Scan for the cell matching the given text and deliver its [x, y] coordinate at center. 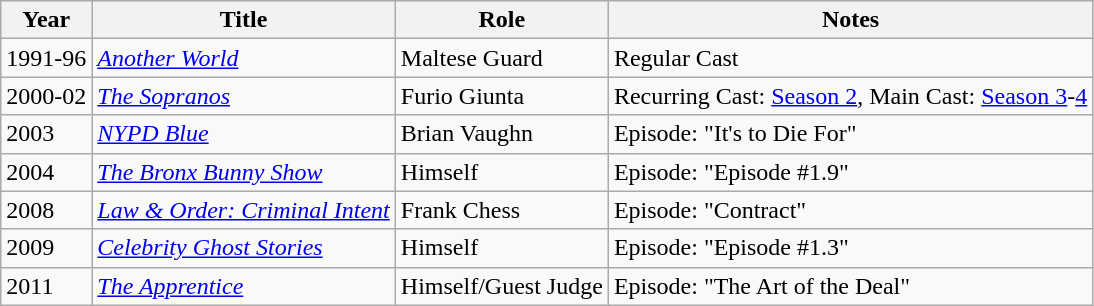
Episode: "It's to Die For" [850, 134]
NYPD Blue [244, 134]
1991-96 [46, 58]
Regular Cast [850, 58]
2009 [46, 248]
2000-02 [46, 96]
Episode: "Episode #1.9" [850, 172]
2011 [46, 286]
2003 [46, 134]
Celebrity Ghost Stories [244, 248]
Law & Order: Criminal Intent [244, 210]
2008 [46, 210]
Episode: "Episode #1.3" [850, 248]
The Apprentice [244, 286]
Notes [850, 20]
Recurring Cast: Season 2, Main Cast: Season 3-4 [850, 96]
Title [244, 20]
Frank Chess [502, 210]
The Sopranos [244, 96]
Episode: "The Art of the Deal" [850, 286]
Year [46, 20]
Furio Giunta [502, 96]
Brian Vaughn [502, 134]
2004 [46, 172]
Himself/Guest Judge [502, 286]
Role [502, 20]
The Bronx Bunny Show [244, 172]
Episode: "Contract" [850, 210]
Maltese Guard [502, 58]
Another World [244, 58]
